Determine the (x, y) coordinate at the center of the cell enclosing the given text.  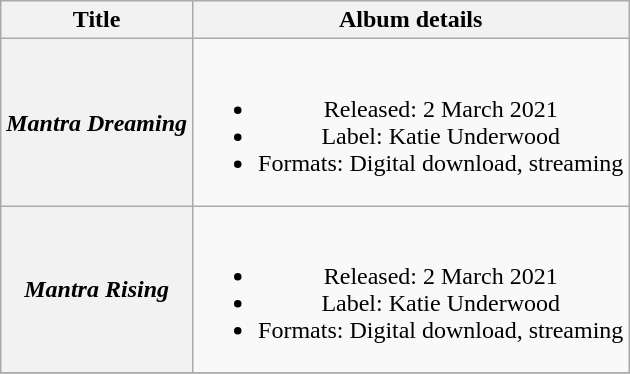
Title (97, 20)
Album details (411, 20)
Mantra Rising (97, 290)
Mantra Dreaming (97, 122)
